Pinpoint the cell where the given text exists, returning its [X, Y] midpoint coordinate. 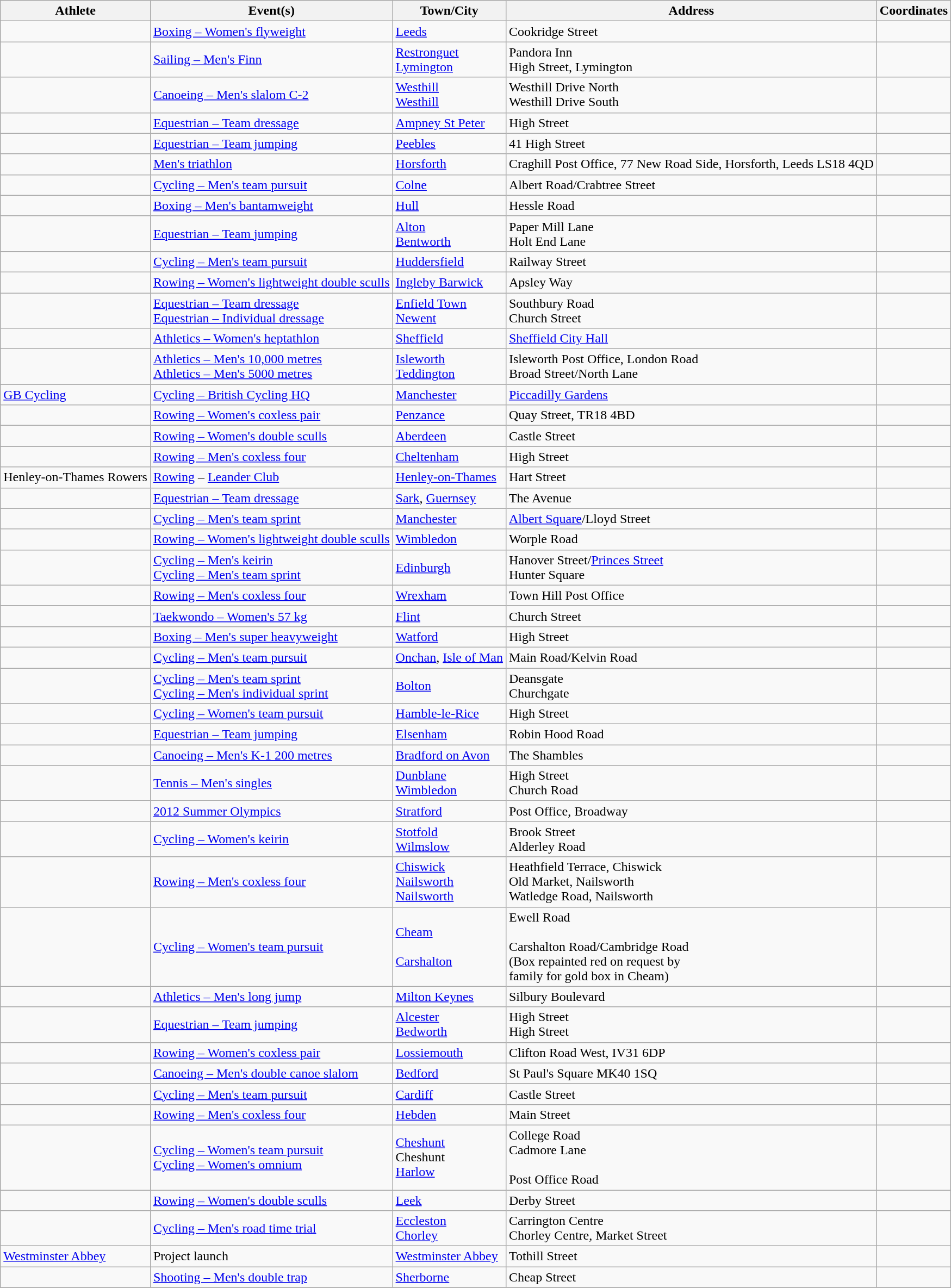
Hull [449, 206]
Bolton [449, 685]
Hessle Road [691, 206]
Leek [449, 1200]
Paper Mill LaneHolt End Lane [691, 234]
Isleworth Post Office, London Road Broad Street/North Lane [691, 366]
Deansgate Churchgate [691, 685]
Hebden [449, 1115]
Sheffield City Hall [691, 339]
EcclestonChorley [449, 1229]
Canoeing – Men's slalom C-2 [271, 95]
Railway Street [691, 262]
Quay Street, TR18 4BD [691, 415]
Lossiemouth [449, 1053]
Onchan, Isle of Man [449, 657]
Hanover Street/Princes StreetHunter Square [691, 568]
Boxing – Women's flyweight [271, 32]
Hart Street [691, 477]
Leeds [449, 32]
Colne [449, 185]
Derby Street [691, 1200]
Southbury RoadChurch Street [691, 310]
High StreetChurch Road [691, 783]
High StreetHigh Street [691, 1024]
Cycling – British Cycling HQ [271, 395]
Hamble-le-Rice [449, 714]
CheamCarshalton [449, 947]
WesthillWesthill [449, 95]
Flint [449, 616]
Ewell RoadCarshalton Road/Cambridge Road(Box repainted red on request byfamily for gold box in Cheam) [691, 947]
College RoadCadmore LanePost Office Road [691, 1157]
GB Cycling [76, 395]
Edinburgh [449, 568]
Piccadilly Gardens [691, 395]
Tothill Street [691, 1256]
StotfoldWilmslow [449, 839]
Carrington CentreChorley Centre, Market Street [691, 1229]
Canoeing – Men's K-1 200 metres [271, 755]
Athletics – Men's 10,000 metres Athletics – Men's 5000 metres [271, 366]
St Paul's Square MK40 1SQ [691, 1073]
Aberdeen [449, 436]
Town Hill Post Office [691, 595]
The Shambles [691, 755]
Main Street [691, 1115]
Boxing – Men's super heavyweight [271, 637]
Bedford [449, 1073]
Cycling – Men's team sprintCycling – Men's individual sprint [271, 685]
Henley-on-Thames [449, 477]
Tennis – Men's singles [271, 783]
Worple Road [691, 539]
Clifton Road West, IV31 6DP [691, 1053]
Enfield TownNewent [449, 310]
Cycling – Men's keirinCycling – Men's team sprint [271, 568]
Cardiff [449, 1094]
Athletics – Women's heptathlon [271, 339]
Peebles [449, 144]
Cycling – Women's keirin [271, 839]
Cycling – Men's road time trial [271, 1229]
Wrexham [449, 595]
Heathfield Terrace, Chiswick Old Market, NailsworthWatledge Road, Nailsworth [691, 882]
Boxing – Men's bantamweight [271, 206]
Elsenham [449, 735]
Men's triathlon [271, 164]
Bradford on Avon [449, 755]
Cycling – Men's team sprint [271, 519]
Apsley Way [691, 282]
ChiswickNailsworthNailsworth [449, 882]
Albert Road/Crabtree Street [691, 185]
Cheltenham [449, 457]
Cycling – Women's team pursuitCycling – Women's omnium [271, 1157]
Penzance [449, 415]
Ampney St Peter [449, 123]
RestronguetLymington [449, 60]
Rowing – Leander Club [271, 477]
Address [691, 11]
Church Street [691, 616]
AlcesterBedworth [449, 1024]
Robin Hood Road [691, 735]
Coordinates [913, 11]
IsleworthTeddington [449, 366]
Project launch [271, 1256]
Sark, Guernsey [449, 498]
Taekwondo – Women's 57 kg [271, 616]
Horsforth [449, 164]
Event(s) [271, 11]
Cheap Street [691, 1277]
Craghill Post Office, 77 New Road Side, Horsforth, Leeds LS18 4QD [691, 164]
Town/City [449, 11]
Ingleby Barwick [449, 282]
Henley-on-Thames Rowers [76, 477]
Milton Keynes [449, 997]
Main Road/Kelvin Road [691, 657]
AltonBentworth [449, 234]
Canoeing – Men's double canoe slalom [271, 1073]
Equestrian – Team dressageEquestrian – Individual dressage [271, 310]
Shooting – Men's double trap [271, 1277]
Sheffield [449, 339]
Cookridge Street [691, 32]
Post Office, Broadway [691, 811]
Sailing – Men's Finn [271, 60]
DunblaneWimbledon [449, 783]
Albert Square/Lloyd Street [691, 519]
Wimbledon [449, 539]
2012 Summer Olympics [271, 811]
Brook Street Alderley Road [691, 839]
Westhill Drive NorthWesthill Drive South [691, 95]
41 High Street [691, 144]
Sherborne [449, 1277]
Athlete [76, 11]
Silbury Boulevard [691, 997]
Stratford [449, 811]
The Avenue [691, 498]
CheshuntCheshuntHarlow [449, 1157]
Watford [449, 637]
Huddersfield [449, 262]
Pandora Inn High Street, Lymington [691, 60]
Athletics – Men's long jump [271, 997]
